Find where the given text appears and provide that cell's center as (x, y) coordinate. 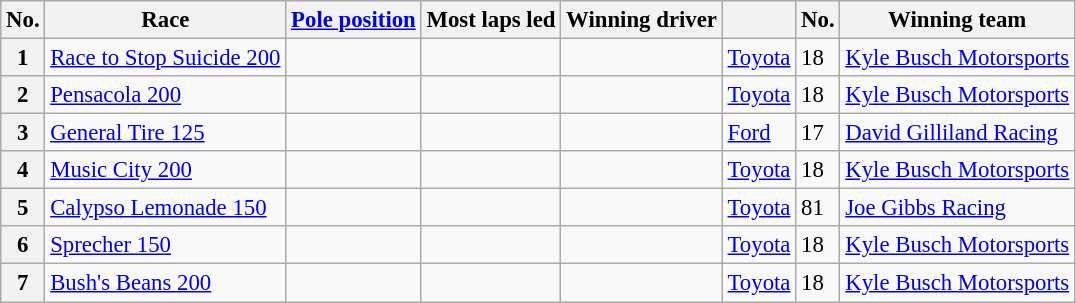
4 (23, 170)
Joe Gibbs Racing (958, 208)
Calypso Lemonade 150 (166, 208)
Bush's Beans 200 (166, 283)
Pole position (354, 20)
1 (23, 58)
Winning team (958, 20)
Race to Stop Suicide 200 (166, 58)
David Gilliland Racing (958, 133)
Sprecher 150 (166, 245)
81 (818, 208)
Most laps led (491, 20)
2 (23, 95)
5 (23, 208)
6 (23, 245)
7 (23, 283)
17 (818, 133)
General Tire 125 (166, 133)
Race (166, 20)
Ford (759, 133)
Music City 200 (166, 170)
Winning driver (642, 20)
Pensacola 200 (166, 95)
3 (23, 133)
